Pinpoint the cell where the given text exists, returning its (X, Y) midpoint coordinate. 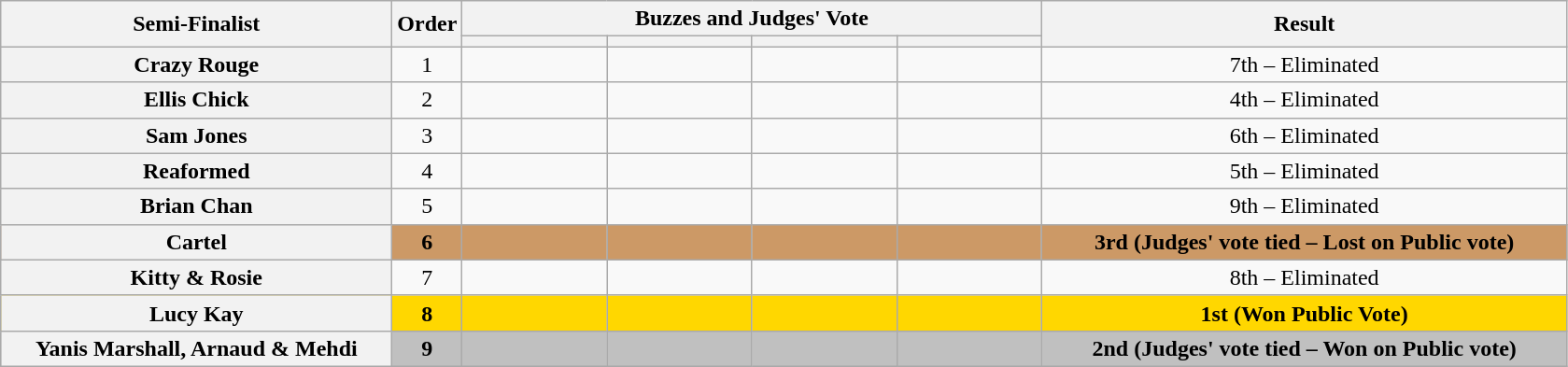
Kitty & Rosie (196, 277)
Order (428, 24)
Yanis Marshall, Arnaud & Mehdi (196, 348)
9th – Eliminated (1304, 206)
Brian Chan (196, 206)
4 (428, 171)
2nd (Judges' vote tied – Won on Public vote) (1304, 348)
5th – Eliminated (1304, 171)
Ellis Chick (196, 100)
3 (428, 135)
9 (428, 348)
3rd (Judges' vote tied – Lost on Public vote) (1304, 242)
2 (428, 100)
Crazy Rouge (196, 64)
Buzzes and Judges' Vote (752, 19)
6 (428, 242)
8th – Eliminated (1304, 277)
Semi-Finalist (196, 24)
1 (428, 64)
6th – Eliminated (1304, 135)
8 (428, 313)
7 (428, 277)
Reaformed (196, 171)
7th – Eliminated (1304, 64)
Lucy Kay (196, 313)
5 (428, 206)
1st (Won Public Vote) (1304, 313)
Result (1304, 24)
4th – Eliminated (1304, 100)
Sam Jones (196, 135)
Cartel (196, 242)
